Search for the cell housing the specified text and yield its [x, y] center coordinate. 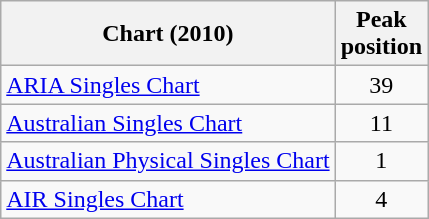
4 [381, 199]
Australian Physical Singles Chart [168, 161]
AIR Singles Chart [168, 199]
39 [381, 85]
11 [381, 123]
ARIA Singles Chart [168, 85]
1 [381, 161]
Peakposition [381, 34]
Chart (2010) [168, 34]
Australian Singles Chart [168, 123]
